Return (X, Y) of the center of cell containing provided text 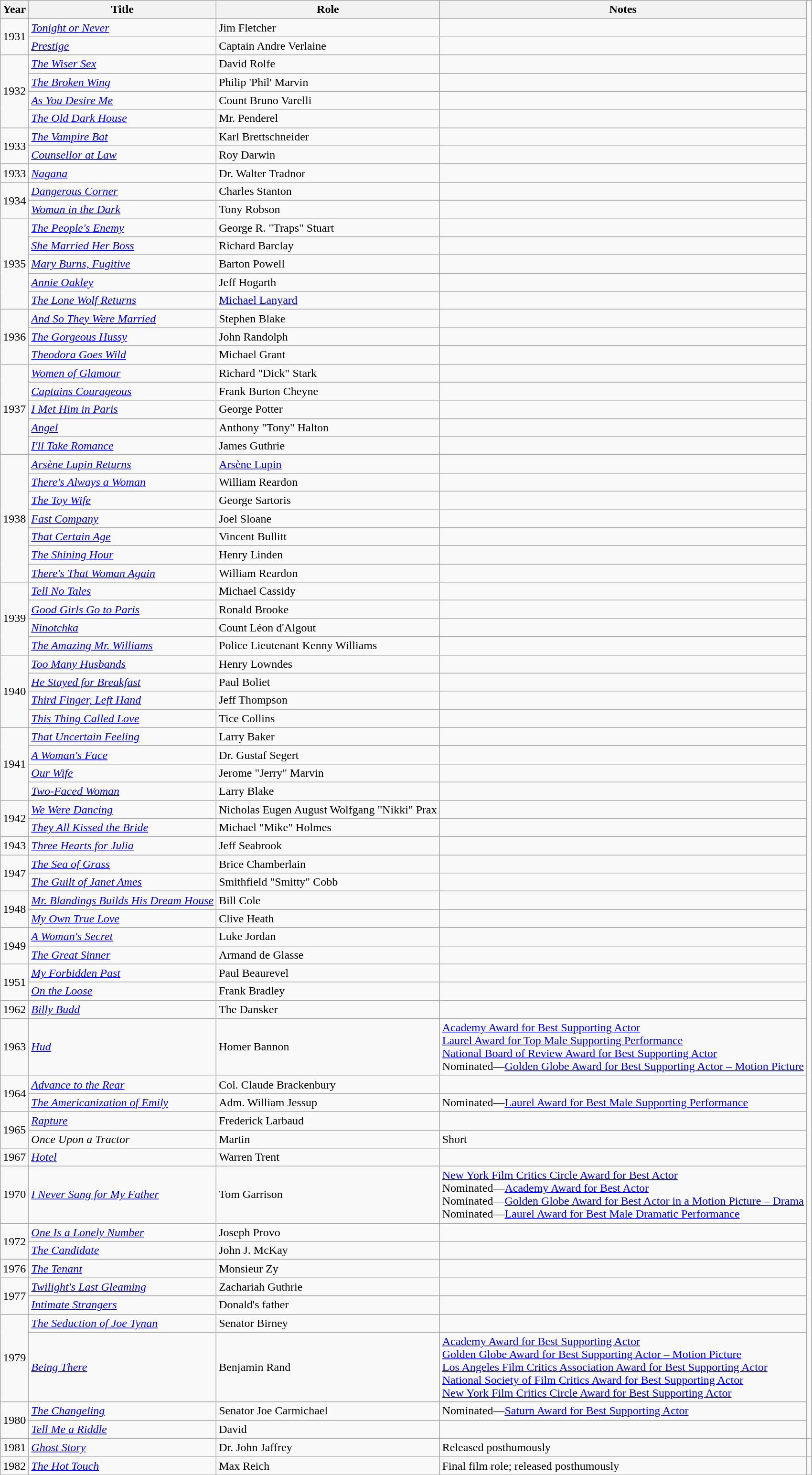
Karl Brettschneider (328, 137)
Annie Oakley (122, 282)
1937 (14, 409)
Tell Me a Riddle (122, 1429)
1939 (14, 619)
Year (14, 10)
The Seduction of Joe Tynan (122, 1323)
The Old Dark House (122, 118)
1940 (14, 691)
Anthony "Tony" Halton (328, 428)
Tell No Tales (122, 591)
Senator Birney (328, 1323)
Philip 'Phil' Marvin (328, 82)
Third Finger, Left Hand (122, 700)
1942 (14, 819)
George Sartoris (328, 500)
She Married Her Boss (122, 246)
Clive Heath (328, 919)
The Americanization of Emily (122, 1102)
The Dansker (328, 1009)
The Lone Wolf Returns (122, 300)
1931 (14, 37)
As You Desire Me (122, 100)
Captains Courageous (122, 391)
Richard Barclay (328, 246)
Charles Stanton (328, 191)
1936 (14, 337)
Intimate Strangers (122, 1305)
Bill Cole (328, 900)
Final film role; released posthumously (623, 1465)
My Forbidden Past (122, 973)
The Hot Touch (122, 1465)
Homer Bannon (328, 1047)
1935 (14, 264)
Role (328, 10)
The Changeling (122, 1411)
That Uncertain Feeling (122, 737)
David Rolfe (328, 64)
George R. "Traps" Stuart (328, 228)
Nominated—Saturn Award for Best Supporting Actor (623, 1411)
Theodora Goes Wild (122, 355)
Larry Baker (328, 737)
Captain Andre Verlaine (328, 46)
Donald's father (328, 1305)
Max Reich (328, 1465)
That Certain Age (122, 537)
Ghost Story (122, 1447)
Jeff Thompson (328, 700)
One Is a Lonely Number (122, 1232)
Too Many Husbands (122, 664)
Title (122, 10)
The People's Enemy (122, 228)
Fast Company (122, 518)
Larry Blake (328, 791)
Arsène Lupin (328, 464)
Being There (122, 1367)
We Were Dancing (122, 810)
John Randolph (328, 337)
Adm. William Jessup (328, 1102)
Billy Budd (122, 1009)
They All Kissed the Bride (122, 828)
Paul Boliet (328, 682)
Once Upon a Tractor (122, 1139)
My Own True Love (122, 919)
1965 (14, 1130)
1948 (14, 909)
Dr. John Jaffrey (328, 1447)
Hotel (122, 1157)
Brice Chamberlain (328, 864)
Barton Powell (328, 264)
Roy Darwin (328, 155)
Count Bruno Varelli (328, 100)
The Vampire Bat (122, 137)
The Gorgeous Hussy (122, 337)
Count Léon d'Algout (328, 628)
On the Loose (122, 991)
1932 (14, 91)
Tice Collins (328, 718)
I Met Him in Paris (122, 409)
The Guilt of Janet Ames (122, 882)
Jerome "Jerry" Marvin (328, 773)
A Woman's Face (122, 755)
1938 (14, 518)
Good Girls Go to Paris (122, 609)
1963 (14, 1047)
1977 (14, 1296)
Henry Lowndes (328, 664)
Nominated—Laurel Award for Best Male Supporting Performance (623, 1102)
1949 (14, 946)
Nagana (122, 173)
Warren Trent (328, 1157)
The Tenant (122, 1269)
Short (623, 1139)
Dr. Walter Tradnor (328, 173)
Our Wife (122, 773)
Tom Garrison (328, 1195)
Notes (623, 10)
This Thing Called Love (122, 718)
1981 (14, 1447)
Frederick Larbaud (328, 1121)
Arsène Lupin Returns (122, 464)
George Potter (328, 409)
The Sea of Grass (122, 864)
Twilight's Last Gleaming (122, 1287)
1980 (14, 1420)
1979 (14, 1358)
Smithfield "Smitty" Cobb (328, 882)
Michael Lanyard (328, 300)
And So They Were Married (122, 319)
Jim Fletcher (328, 28)
Vincent Bullitt (328, 537)
1943 (14, 846)
He Stayed for Breakfast (122, 682)
Paul Beaurevel (328, 973)
Hud (122, 1047)
Police Lieutenant Kenny Williams (328, 646)
1970 (14, 1195)
Ronald Brooke (328, 609)
Henry Linden (328, 555)
Counsellor at Law (122, 155)
Luke Jordan (328, 937)
Prestige (122, 46)
Two-Faced Woman (122, 791)
The Candidate (122, 1251)
Nicholas Eugen August Wolfgang "Nikki" Prax (328, 810)
The Great Sinner (122, 955)
Michael Grant (328, 355)
Stephen Blake (328, 319)
1951 (14, 982)
Mr. Blandings Builds His Dream House (122, 900)
I'll Take Romance (122, 446)
Mary Burns, Fugitive (122, 264)
1947 (14, 873)
Jeff Hogarth (328, 282)
Zachariah Guthrie (328, 1287)
James Guthrie (328, 446)
Tony Robson (328, 209)
Dr. Gustaf Segert (328, 755)
Richard "Dick" Stark (328, 373)
Michael "Mike" Holmes (328, 828)
Col. Claude Brackenbury (328, 1084)
Tonight or Never (122, 28)
Frank Bradley (328, 991)
Martin (328, 1139)
Advance to the Rear (122, 1084)
David (328, 1429)
1964 (14, 1093)
Dangerous Corner (122, 191)
Michael Cassidy (328, 591)
Mr. Penderel (328, 118)
Woman in the Dark (122, 209)
Rapture (122, 1121)
1976 (14, 1269)
Joel Sloane (328, 518)
The Shining Hour (122, 555)
Joseph Provo (328, 1232)
1967 (14, 1157)
1962 (14, 1009)
The Toy Wife (122, 500)
1934 (14, 200)
Three Hearts for Julia (122, 846)
There's That Woman Again (122, 573)
The Broken Wing (122, 82)
I Never Sang for My Father (122, 1195)
Angel (122, 428)
The Wiser Sex (122, 64)
Monsieur Zy (328, 1269)
Senator Joe Carmichael (328, 1411)
1982 (14, 1465)
Jeff Seabrook (328, 846)
1972 (14, 1241)
1941 (14, 764)
A Woman's Secret (122, 937)
Benjamin Rand (328, 1367)
Ninotchka (122, 628)
The Amazing Mr. Williams (122, 646)
Frank Burton Cheyne (328, 391)
Released posthumously (623, 1447)
There's Always a Woman (122, 482)
Armand de Glasse (328, 955)
Women of Glamour (122, 373)
John J. McKay (328, 1251)
